Detect which cell encompasses the target text, then output its [x, y] center coordinate. 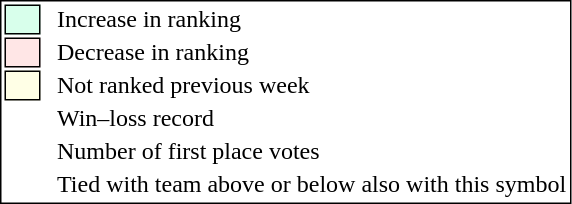
Tied with team above or below also with this symbol [312, 185]
Number of first place votes [312, 151]
Increase in ranking [312, 19]
Win–loss record [312, 119]
Not ranked previous week [312, 85]
Decrease in ranking [312, 53]
